Extract the [x, y] coordinate from the center of the cell holding the provided text.  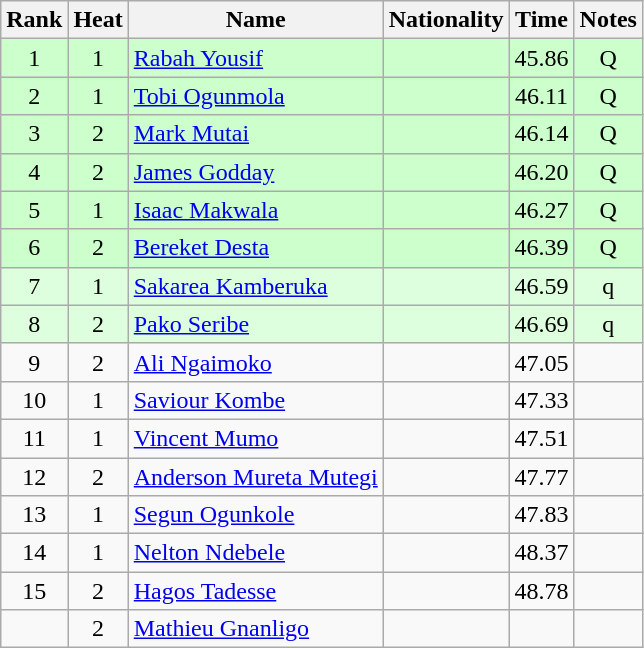
Nationality [446, 20]
Pako Seribe [256, 324]
James Godday [256, 172]
6 [34, 248]
12 [34, 477]
Hagos Tadesse [256, 591]
Saviour Kombe [256, 400]
46.69 [542, 324]
10 [34, 400]
Vincent Mumo [256, 438]
48.37 [542, 553]
Segun Ogunkole [256, 515]
46.39 [542, 248]
47.33 [542, 400]
Rank [34, 20]
Isaac Makwala [256, 210]
47.83 [542, 515]
Name [256, 20]
Tobi Ogunmola [256, 96]
5 [34, 210]
46.59 [542, 286]
Notes [608, 20]
7 [34, 286]
11 [34, 438]
3 [34, 134]
Nelton Ndebele [256, 553]
46.11 [542, 96]
Ali Ngaimoko [256, 362]
47.05 [542, 362]
15 [34, 591]
47.77 [542, 477]
Time [542, 20]
48.78 [542, 591]
Sakarea Kamberuka [256, 286]
45.86 [542, 58]
Bereket Desta [256, 248]
46.14 [542, 134]
Heat [98, 20]
Mathieu Gnanligo [256, 629]
Mark Mutai [256, 134]
47.51 [542, 438]
14 [34, 553]
9 [34, 362]
Anderson Mureta Mutegi [256, 477]
4 [34, 172]
Rabah Yousif [256, 58]
13 [34, 515]
8 [34, 324]
46.27 [542, 210]
46.20 [542, 172]
